Capture the cell that displays the provided text and extract its [X, Y] central coordinate. 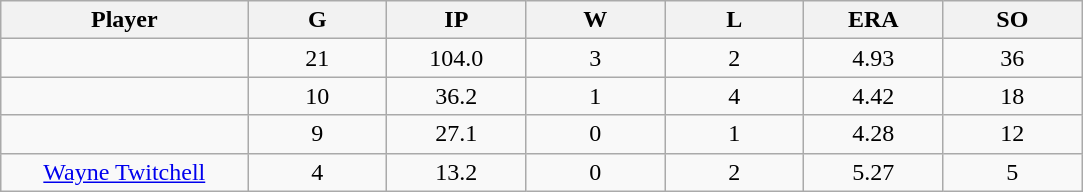
18 [1012, 96]
4.42 [874, 96]
27.1 [456, 134]
9 [318, 134]
3 [596, 58]
W [596, 20]
13.2 [456, 172]
Wayne Twitchell [124, 172]
36 [1012, 58]
21 [318, 58]
IP [456, 20]
5.27 [874, 172]
4.93 [874, 58]
SO [1012, 20]
12 [1012, 134]
4.28 [874, 134]
Player [124, 20]
36.2 [456, 96]
G [318, 20]
104.0 [456, 58]
ERA [874, 20]
L [734, 20]
10 [318, 96]
5 [1012, 172]
